From the cell containing the given text, extract its center point as [X, Y] coordinate. 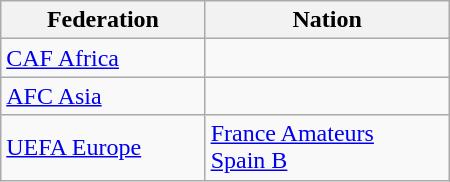
CAF Africa [103, 58]
AFC Asia [103, 96]
Nation [327, 20]
Federation [103, 20]
France Amateurs Spain B [327, 148]
UEFA Europe [103, 148]
